For the text-containing cell, return its midpoint in [x, y] coordinate format. 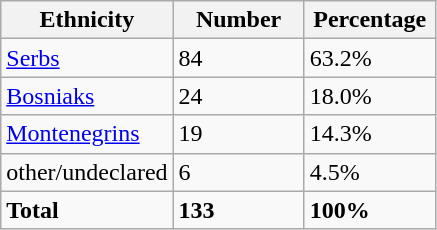
Ethnicity [87, 20]
100% [370, 210]
24 [238, 96]
18.0% [370, 96]
Montenegrins [87, 134]
Number [238, 20]
14.3% [370, 134]
4.5% [370, 172]
19 [238, 134]
6 [238, 172]
84 [238, 58]
Percentage [370, 20]
Bosniaks [87, 96]
133 [238, 210]
Serbs [87, 58]
63.2% [370, 58]
other/undeclared [87, 172]
Total [87, 210]
